Detect which cell encompasses the target text, then output its (X, Y) center coordinate. 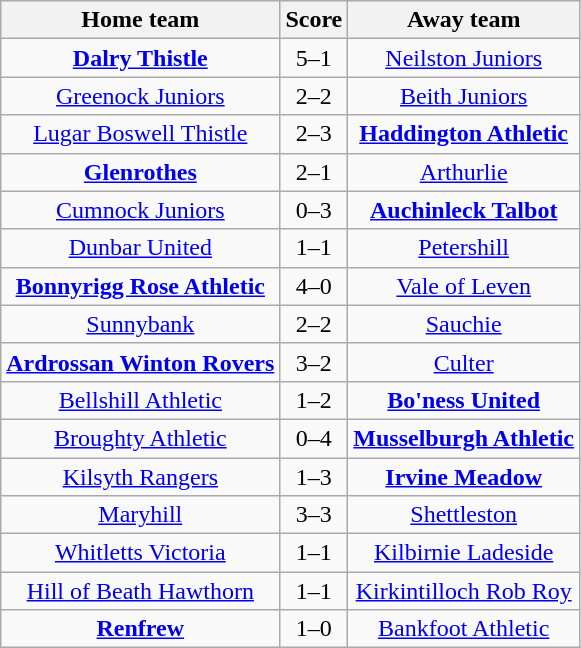
0–3 (314, 210)
3–3 (314, 515)
Renfrew (140, 629)
3–2 (314, 362)
Musselburgh Athletic (464, 438)
4–0 (314, 286)
Arthurlie (464, 172)
Irvine Meadow (464, 477)
Glenrothes (140, 172)
Broughty Athletic (140, 438)
Kirkintilloch Rob Roy (464, 591)
Bonnyrigg Rose Athletic (140, 286)
Bankfoot Athletic (464, 629)
Dalry Thistle (140, 58)
Score (314, 20)
Lugar Boswell Thistle (140, 134)
Beith Juniors (464, 96)
Sauchie (464, 324)
Auchinleck Talbot (464, 210)
1–0 (314, 629)
1–2 (314, 400)
Kilbirnie Ladeside (464, 553)
Ardrossan Winton Rovers (140, 362)
1–3 (314, 477)
Neilston Juniors (464, 58)
Vale of Leven (464, 286)
Whitletts Victoria (140, 553)
Bellshill Athletic (140, 400)
Home team (140, 20)
Maryhill (140, 515)
Kilsyth Rangers (140, 477)
Petershill (464, 248)
5–1 (314, 58)
2–1 (314, 172)
Dunbar United (140, 248)
Shettleston (464, 515)
Sunnybank (140, 324)
Hill of Beath Hawthorn (140, 591)
Haddington Athletic (464, 134)
2–3 (314, 134)
0–4 (314, 438)
Greenock Juniors (140, 96)
Culter (464, 362)
Cumnock Juniors (140, 210)
Away team (464, 20)
Bo'ness United (464, 400)
